Return (X, Y) of the center of cell containing provided text 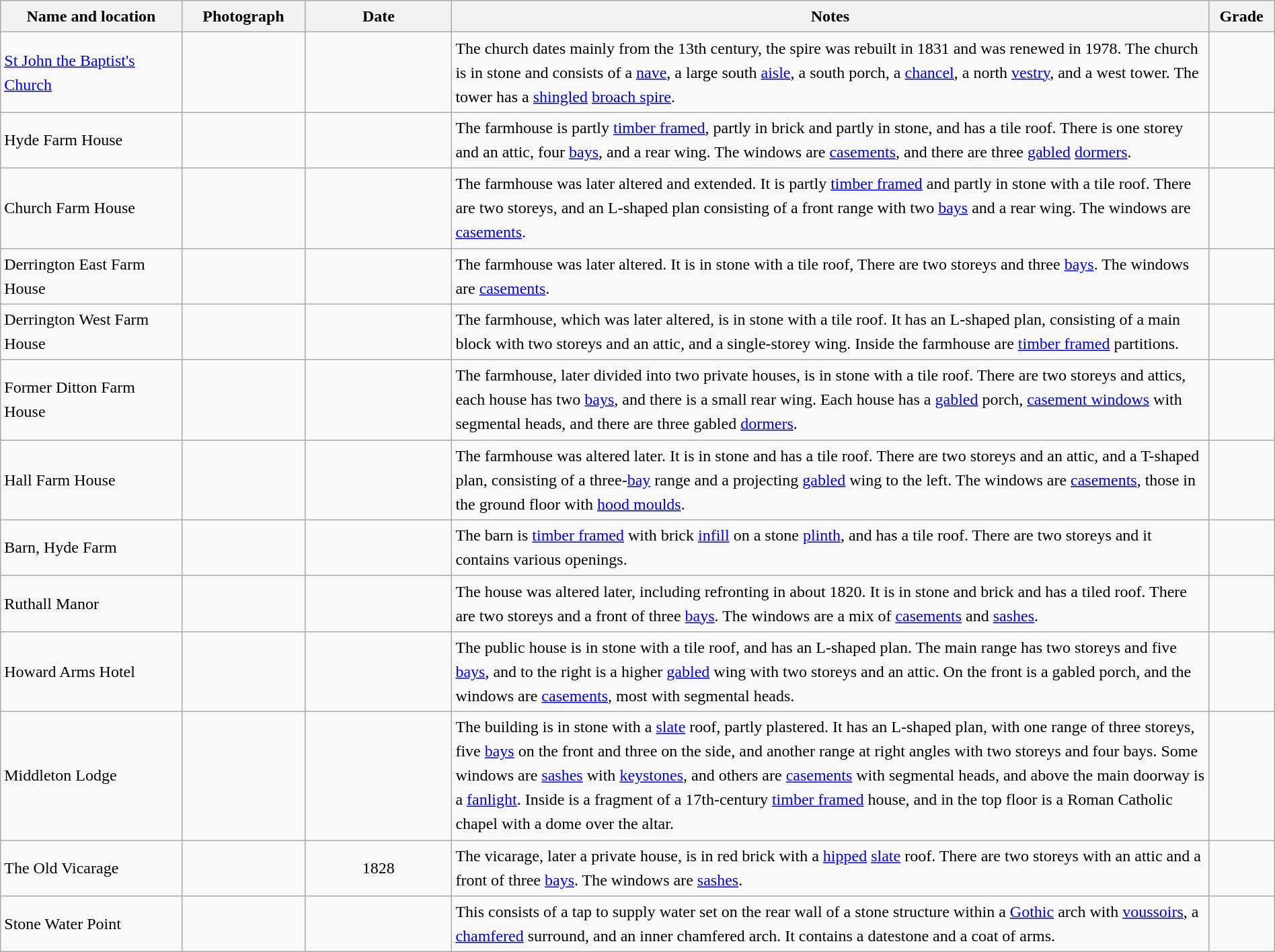
The Old Vicarage (91, 869)
The barn is timber framed with brick infill on a stone plinth, and has a tile roof. There are two storeys and it contains various openings. (830, 547)
St John the Baptist's Church (91, 73)
Photograph (243, 16)
Church Farm House (91, 208)
Hyde Farm House (91, 140)
Former Ditton Farm House (91, 399)
Grade (1241, 16)
Howard Arms Hotel (91, 671)
Date (379, 16)
Barn, Hyde Farm (91, 547)
The farmhouse was later altered. It is in stone with a tile roof, There are two storeys and three bays. The windows are casements. (830, 276)
Derrington East Farm House (91, 276)
Middleton Lodge (91, 776)
Notes (830, 16)
Hall Farm House (91, 480)
1828 (379, 869)
Name and location (91, 16)
Stone Water Point (91, 924)
Derrington West Farm House (91, 332)
Ruthall Manor (91, 604)
